Detect which cell encompasses the target text, then output its (x, y) center coordinate. 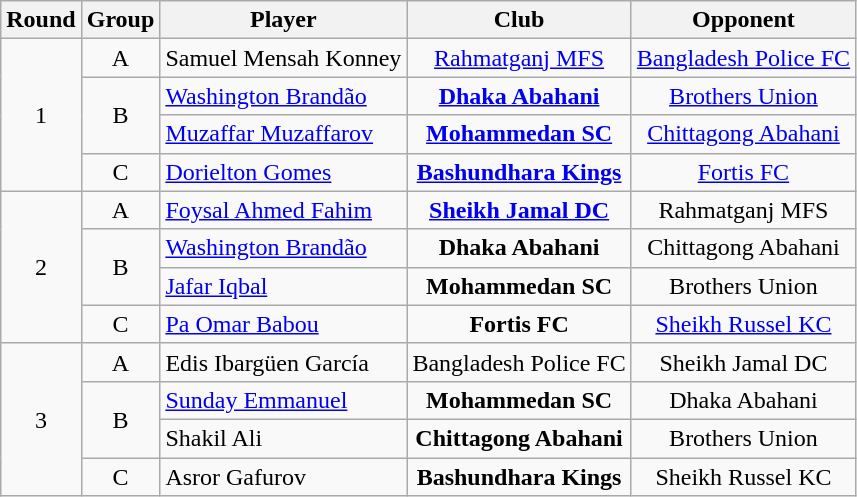
Foysal Ahmed Fahim (284, 210)
3 (41, 419)
Samuel Mensah Konney (284, 58)
Edis Ibargüen García (284, 362)
Sunday Emmanuel (284, 400)
2 (41, 267)
Dorielton Gomes (284, 172)
Club (519, 20)
1 (41, 115)
Opponent (743, 20)
Player (284, 20)
Pa Omar Babou (284, 324)
Asror Gafurov (284, 477)
Jafar Iqbal (284, 286)
Shakil Ali (284, 438)
Muzaffar Muzaffarov (284, 134)
Round (41, 20)
Group (120, 20)
